Return (x, y) of the center of cell containing provided text 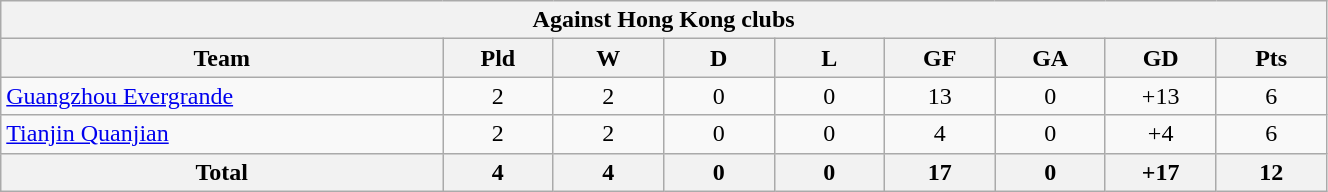
Against Hong Kong clubs (664, 20)
Team (222, 58)
+17 (1160, 172)
+4 (1160, 134)
Pld (498, 58)
W (608, 58)
GF (939, 58)
17 (939, 172)
D (719, 58)
GA (1050, 58)
L (829, 58)
Total (222, 172)
Guangzhou Evergrande (222, 96)
Pts (1272, 58)
+13 (1160, 96)
13 (939, 96)
Tianjin Quanjian (222, 134)
12 (1272, 172)
GD (1160, 58)
